From the cell containing the given text, extract its center point as (x, y) coordinate. 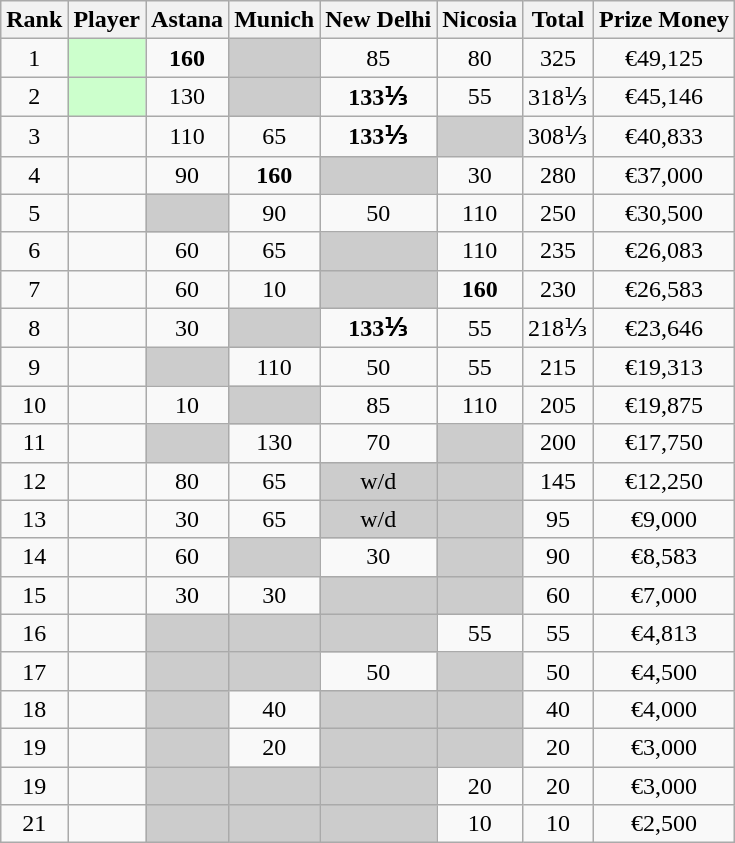
9 (34, 367)
250 (558, 213)
Prize Money (664, 20)
€4,000 (664, 709)
Player (107, 20)
230 (558, 289)
€4,500 (664, 671)
€8,583 (664, 557)
12 (34, 481)
2 (34, 97)
280 (558, 175)
21 (34, 824)
6 (34, 251)
318⅓ (558, 97)
235 (558, 251)
14 (34, 557)
145 (558, 481)
New Delhi (378, 20)
3 (34, 136)
€45,146 (664, 97)
1 (34, 58)
€37,000 (664, 175)
200 (558, 443)
215 (558, 367)
€30,500 (664, 213)
€40,833 (664, 136)
218⅓ (558, 328)
308⅓ (558, 136)
70 (378, 443)
€4,813 (664, 633)
€12,250 (664, 481)
€9,000 (664, 519)
Nicosia (480, 20)
5 (34, 213)
17 (34, 671)
€19,313 (664, 367)
325 (558, 58)
€26,583 (664, 289)
7 (34, 289)
205 (558, 405)
€17,750 (664, 443)
Munich (274, 20)
€7,000 (664, 595)
95 (558, 519)
Astana (188, 20)
€19,875 (664, 405)
15 (34, 595)
13 (34, 519)
Rank (34, 20)
18 (34, 709)
€26,083 (664, 251)
8 (34, 328)
€49,125 (664, 58)
Total (558, 20)
€2,500 (664, 824)
4 (34, 175)
€23,646 (664, 328)
16 (34, 633)
11 (34, 443)
